Return [x, y] of the center of cell containing provided text 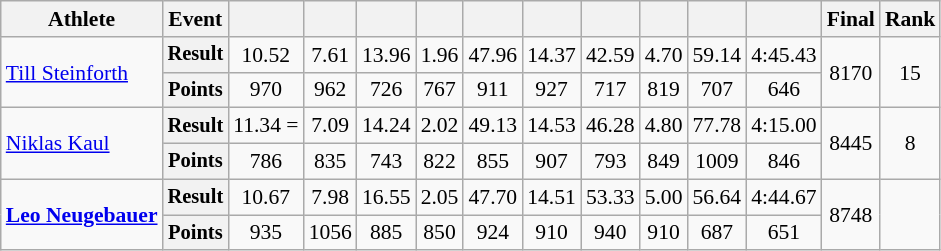
10.52 [266, 55]
56.64 [718, 197]
49.13 [492, 126]
2.02 [440, 126]
911 [492, 90]
935 [266, 233]
14.51 [552, 197]
907 [552, 162]
7.98 [330, 197]
13.96 [386, 55]
53.33 [610, 197]
Till Steinforth [82, 72]
970 [266, 90]
2.05 [440, 197]
Final [851, 19]
47.96 [492, 55]
846 [784, 162]
849 [664, 162]
924 [492, 233]
707 [718, 90]
46.28 [610, 126]
835 [330, 162]
47.70 [492, 197]
Athlete [82, 19]
5.00 [664, 197]
819 [664, 90]
4:15.00 [784, 126]
7.61 [330, 55]
8445 [851, 144]
885 [386, 233]
10.67 [266, 197]
42.59 [610, 55]
651 [784, 233]
687 [718, 233]
Niklas Kaul [82, 144]
7.09 [330, 126]
Rank [910, 19]
14.24 [386, 126]
793 [610, 162]
16.55 [386, 197]
646 [784, 90]
4:44.67 [784, 197]
11.34 = [266, 126]
8170 [851, 72]
77.78 [718, 126]
743 [386, 162]
4.70 [664, 55]
Leo Neugebauer [82, 214]
8 [910, 144]
15 [910, 72]
Event [196, 19]
4:45.43 [784, 55]
14.37 [552, 55]
927 [552, 90]
786 [266, 162]
1.96 [440, 55]
59.14 [718, 55]
1056 [330, 233]
726 [386, 90]
767 [440, 90]
8748 [851, 214]
717 [610, 90]
850 [440, 233]
4.80 [664, 126]
14.53 [552, 126]
1009 [718, 162]
940 [610, 233]
855 [492, 162]
822 [440, 162]
962 [330, 90]
